Determine the [X, Y] coordinate at the center of the cell enclosing the given text.  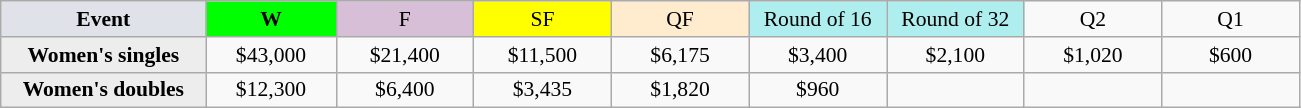
Women's singles [104, 55]
$600 [1231, 55]
$2,100 [955, 55]
QF [680, 19]
W [271, 19]
Women's doubles [104, 90]
$6,175 [680, 55]
$3,435 [543, 90]
$1,820 [680, 90]
F [405, 19]
$43,000 [271, 55]
Round of 32 [955, 19]
Event [104, 19]
$1,020 [1093, 55]
$12,300 [271, 90]
Round of 16 [818, 19]
SF [543, 19]
$21,400 [405, 55]
$960 [818, 90]
$11,500 [543, 55]
$6,400 [405, 90]
$3,400 [818, 55]
Q2 [1093, 19]
Q1 [1231, 19]
